Search for the cell housing the specified text and yield its (x, y) center coordinate. 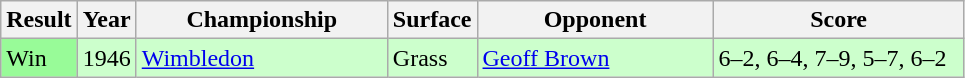
Opponent (595, 20)
Wimbledon (262, 58)
Score (838, 20)
6–2, 6–4, 7–9, 5–7, 6–2 (838, 58)
1946 (106, 58)
Geoff Brown (595, 58)
Surface (432, 20)
Result (39, 20)
Championship (262, 20)
Grass (432, 58)
Win (39, 58)
Year (106, 20)
